Return the [X, Y] coordinate for the center point of the cell that contains the specified text.  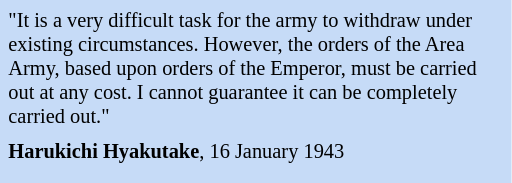
Harukichi Hyakutake, 16 January 1943 [256, 152]
